Search for the cell housing the specified text and yield its (x, y) center coordinate. 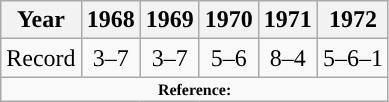
1971 (288, 20)
1969 (170, 20)
1970 (228, 20)
5–6 (228, 58)
Reference: (195, 89)
Record (41, 58)
1968 (110, 20)
Year (41, 20)
1972 (352, 20)
8–4 (288, 58)
5–6–1 (352, 58)
